Return the [x, y] coordinate for the center point of the cell that contains the specified text.  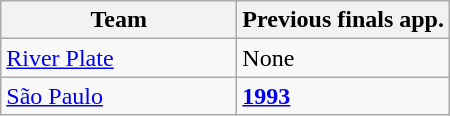
River Plate [119, 58]
None [344, 58]
Team [119, 20]
1993 [344, 96]
São Paulo [119, 96]
Previous finals app. [344, 20]
